Capture the cell that displays the provided text and extract its (X, Y) central coordinate. 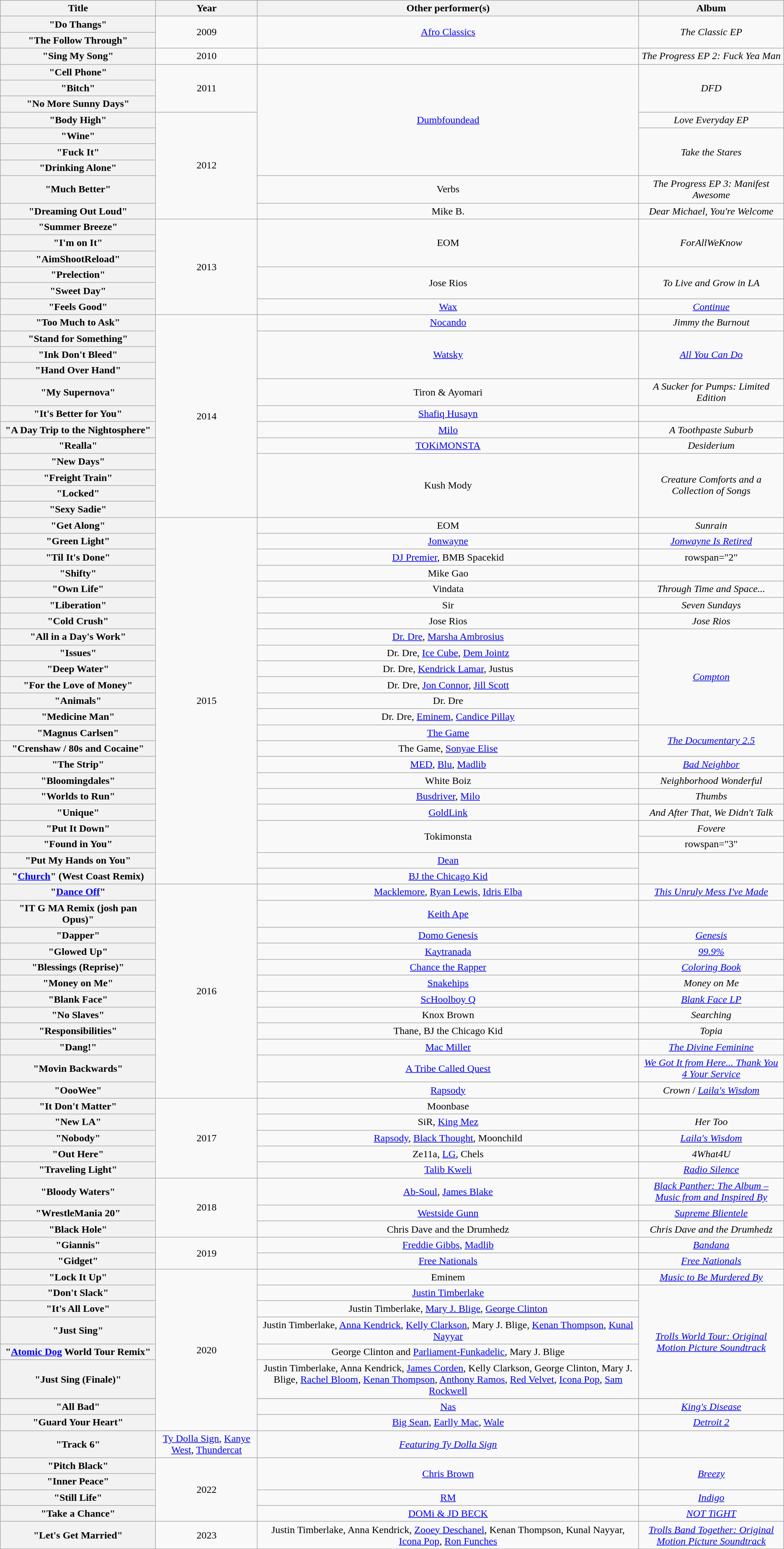
To Live and Grow in LA (711, 283)
Album (711, 8)
"Stand for Something" (78, 339)
Supreme Blientele (711, 1213)
Fovere (711, 828)
"Body High" (78, 120)
rowspan="3" (711, 844)
Love Everyday EP (711, 120)
"Lock It Up" (78, 1277)
2016 (207, 991)
"Dang!" (78, 1047)
"All Bad" (78, 1407)
"Get Along" (78, 525)
Breezy (711, 1474)
"No More Sunny Days" (78, 104)
"Prelection" (78, 275)
DFD (711, 88)
"Black Hole" (78, 1229)
Ab-Soul, James Blake (448, 1192)
"Atomic Dog World Tour Remix" (78, 1352)
"I'm on It" (78, 243)
"Inner Peace" (78, 1482)
"Medicine Man" (78, 716)
The Divine Feminine (711, 1047)
"Movin Backwards" (78, 1068)
Desiderium (711, 445)
Kush Mody (448, 485)
Crown / Laila's Wisdom (711, 1090)
"Too Much to Ask" (78, 323)
"Locked" (78, 494)
Mac Miller (448, 1047)
"New Days" (78, 461)
Domo Genesis (448, 935)
"Deep Water" (78, 669)
Her Too (711, 1122)
And After That, We Didn't Talk (711, 812)
Wax (448, 307)
Justin Timberlake, Anna Kendrick, Zooey Deschanel, Kenan Thompson, Kunal Nayyar, Icona Pop, Ron Funches (448, 1535)
2011 (207, 88)
Busdriver, Milo (448, 796)
Coloring Book (711, 967)
Moonbase (448, 1106)
Kaytranada (448, 951)
Laila's Wisdom (711, 1138)
Indigo (711, 1497)
This Unruly Mess I've Made (711, 892)
"OooWee" (78, 1090)
Take the Stares (711, 152)
Through Time and Space... (711, 589)
"Realla" (78, 445)
"Magnus Carlsen" (78, 733)
Eminem (448, 1277)
Dr. Dre, Jon Connor, Jill Scott (448, 685)
White Boiz (448, 781)
Justin Timberlake, Mary J. Blige, George Clinton (448, 1309)
Genesis (711, 935)
2023 (207, 1535)
"Found in You" (78, 844)
2010 (207, 56)
"It's Better for You" (78, 414)
"All in a Day's Work" (78, 637)
"Bloody Waters" (78, 1192)
Neighborhood Wonderful (711, 781)
"Blank Face" (78, 999)
Chance the Rapper (448, 967)
"WrestleMania 20" (78, 1213)
"Crenshaw / 80s and Cocaine" (78, 749)
Talib Kweli (448, 1170)
"Bitch" (78, 88)
Thumbs (711, 796)
TOKiMONSTA (448, 445)
Music to Be Murdered By (711, 1277)
GoldLink (448, 812)
2013 (207, 267)
"Ink Don't Bleed" (78, 354)
Detroit 2 (711, 1422)
Mike B. (448, 211)
"Let's Get Married" (78, 1535)
"Do Thangs" (78, 24)
Topia (711, 1031)
rowspan="2" (711, 557)
"Guard Your Heart" (78, 1422)
"Bloomingdales" (78, 781)
"Wine" (78, 136)
"Worlds to Run" (78, 796)
Big Sean, Earlly Mac, Wale (448, 1422)
99.9% (711, 951)
"Dance Off" (78, 892)
Mike Gao (448, 573)
Afro Classics (448, 32)
"Freight Train" (78, 477)
"AimShootReload" (78, 259)
"Sexy Sadie" (78, 509)
4What4U (711, 1154)
The Game, Sonyae Elise (448, 749)
"Just Sing" (78, 1331)
Black Panther: The Album – Music from and Inspired By (711, 1192)
"It Don't Matter" (78, 1106)
Jonwayne (448, 541)
Shafiq Husayn (448, 414)
"Track 6" (78, 1444)
Radio Silence (711, 1170)
ScHoolboy Q (448, 999)
"Dreaming Out Loud" (78, 211)
Westside Gunn (448, 1213)
We Got It from Here... Thank You 4 Your Service (711, 1068)
SiR, King Mez (448, 1122)
"My Supernova" (78, 392)
"Dapper" (78, 935)
Compton (711, 677)
Ty Dolla Sign, Kanye West, Thundercat (207, 1444)
2012 (207, 165)
"Put My Hands on You" (78, 860)
"Feels Good" (78, 307)
Justin Timberlake (448, 1293)
Dr. Dre, Marsha Ambrosius (448, 637)
2020 (207, 1350)
Dear Michael, You're Welcome (711, 211)
All You Can Do (711, 354)
"Sweet Day" (78, 291)
Jonwayne Is Retired (711, 541)
Dr. Dre, Eminem, Candice Pillay (448, 716)
2009 (207, 32)
Ze11a, LG, Chels (448, 1154)
MED, Blu, Madlib (448, 765)
Vindata (448, 589)
The Classic EP (711, 32)
2019 (207, 1253)
2014 (207, 416)
Justin Timberlake, Anna Kendrick, Kelly Clarkson, Mary J. Blige, Kenan Thompson, Kunal Nayyar (448, 1331)
Tokimonsta (448, 836)
Year (207, 8)
2018 (207, 1208)
Verbs (448, 189)
The Progress EP 3: Manifest Awesome (711, 189)
"Green Light" (78, 541)
Nocando (448, 323)
"Own Life" (78, 589)
"Blessings (Reprise)" (78, 967)
"Glowed Up" (78, 951)
"Traveling Light" (78, 1170)
"Sing My Song" (78, 56)
2017 (207, 1138)
BJ the Chicago Kid (448, 876)
Snakehips (448, 983)
Tiron & Ayomari (448, 392)
"Money on Me" (78, 983)
"For the Love of Money" (78, 685)
"Responsibilities" (78, 1031)
"IT G MA Remix (josh pan Opus)" (78, 913)
Milo (448, 429)
Watsky (448, 354)
Blank Face LP (711, 999)
Keith Ape (448, 913)
Jimmy the Burnout (711, 323)
"Til It's Done" (78, 557)
"New LA" (78, 1122)
Trolls World Tour: Original Motion Picture Soundtrack (711, 1342)
Knox Brown (448, 1015)
"Cell Phone" (78, 72)
The Progress EP 2: Fuck Yea Man (711, 56)
"Gidget" (78, 1261)
Rapsody, Black Thought, Moonchild (448, 1138)
Title (78, 8)
"Church" (West Coast Remix) (78, 876)
Dean (448, 860)
"Pitch Black" (78, 1466)
"Summer Breeze" (78, 227)
"Still Life" (78, 1497)
"The Follow Through" (78, 40)
"Out Here" (78, 1154)
"Just Sing (Finale)" (78, 1379)
Freddie Gibbs, Madlib (448, 1245)
"Giannis" (78, 1245)
Trolls Band Together: Original Motion Picture Soundtrack (711, 1535)
"It's All Love" (78, 1309)
"Drinking Alone" (78, 168)
"A Day Trip to the Nightosphere" (78, 429)
"The Strip" (78, 765)
Dr. Dre, Ice Cube, Dem Jointz (448, 653)
A Tribe Called Quest (448, 1068)
RM (448, 1497)
"Shifty" (78, 573)
Sunrain (711, 525)
Sir (448, 605)
2022 (207, 1490)
"Much Better" (78, 189)
A Toothpaste Suburb (711, 429)
Macklemore, Ryan Lewis, Idris Elba (448, 892)
Continue (711, 307)
Bad Neighbor (711, 765)
"Animals" (78, 701)
"Don't Slack" (78, 1293)
"No Slaves" (78, 1015)
Bandana (711, 1245)
"Cold Crush" (78, 621)
"Hand Over Hand" (78, 370)
Dr. Dre, Kendrick Lamar, Justus (448, 669)
Nas (448, 1407)
ForAllWeKnow (711, 243)
"Nobody" (78, 1138)
Seven Sundays (711, 605)
Thane, BJ the Chicago Kid (448, 1031)
"Take a Chance" (78, 1513)
"Fuck It" (78, 152)
A Sucker for Pumps: Limited Edition (711, 392)
Searching (711, 1015)
"Issues" (78, 653)
"Liberation" (78, 605)
The Documentary 2.5 (711, 741)
Featuring Ty Dolla Sign (448, 1444)
DJ Premier, BMB Spacekid (448, 557)
George Clinton and Parliament-Funkadelic, Mary J. Blige (448, 1352)
King's Disease (711, 1407)
Dumbfoundead (448, 120)
Other performer(s) (448, 8)
Dr. Dre (448, 701)
The Game (448, 733)
DOMi & JD BECK (448, 1513)
"Put It Down" (78, 828)
Creature Comforts and a Collection of Songs (711, 485)
Chris Brown (448, 1474)
Money on Me (711, 983)
"Unique" (78, 812)
2015 (207, 701)
Rapsody (448, 1090)
NOT TiGHT (711, 1513)
